Find where the given text appears and provide that cell's center as (x, y) coordinate. 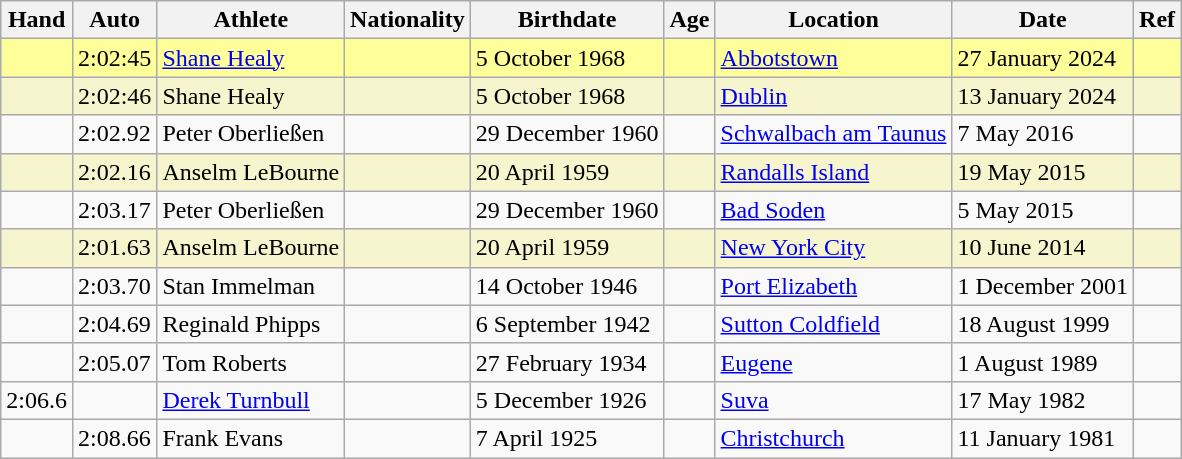
Schwalbach am Taunus (834, 134)
2:04.69 (114, 324)
Athlete (251, 20)
2:08.66 (114, 438)
Nationality (408, 20)
Abbotstown (834, 58)
Randalls Island (834, 172)
Date (1043, 20)
18 August 1999 (1043, 324)
17 May 1982 (1043, 400)
Age (690, 20)
1 August 1989 (1043, 362)
13 January 2024 (1043, 96)
Bad Soden (834, 210)
Dublin (834, 96)
6 September 1942 (567, 324)
Hand (37, 20)
1 December 2001 (1043, 286)
Ref (1158, 20)
Christchurch (834, 438)
10 June 2014 (1043, 248)
Sutton Coldfield (834, 324)
5 May 2015 (1043, 210)
2:02.16 (114, 172)
14 October 1946 (567, 286)
Derek Turnbull (251, 400)
Location (834, 20)
11 January 1981 (1043, 438)
2:02:45 (114, 58)
Stan Immelman (251, 286)
2:06.6 (37, 400)
27 January 2024 (1043, 58)
Frank Evans (251, 438)
Eugene (834, 362)
Tom Roberts (251, 362)
2:03.70 (114, 286)
Auto (114, 20)
Birthdate (567, 20)
2:02:46 (114, 96)
2:05.07 (114, 362)
Reginald Phipps (251, 324)
27 February 1934 (567, 362)
19 May 2015 (1043, 172)
Port Elizabeth (834, 286)
7 April 1925 (567, 438)
Suva (834, 400)
2:02.92 (114, 134)
5 December 1926 (567, 400)
New York City (834, 248)
2:03.17 (114, 210)
7 May 2016 (1043, 134)
2:01.63 (114, 248)
